Scan for the cell matching the given text and deliver its (x, y) coordinate at center. 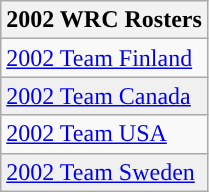
2002 Team USA (104, 134)
2002 Team Finland (104, 58)
2002 Team Sweden (104, 172)
2002 WRC Rosters (104, 20)
2002 Team Canada (104, 96)
